Determine the [X, Y] coordinate at the center of the cell enclosing the given text.  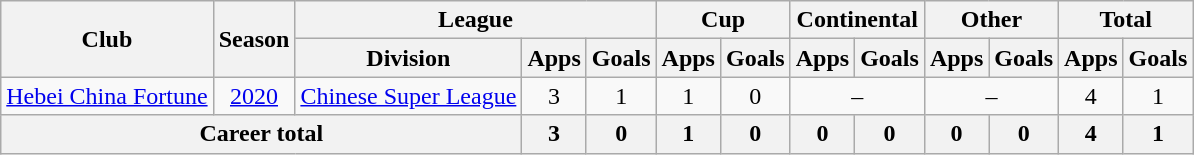
Other [991, 20]
League [476, 20]
Division [408, 58]
Cup [723, 20]
Career total [262, 134]
Continental [857, 20]
Season [254, 39]
Club [107, 39]
Total [1126, 20]
Hebei China Fortune [107, 96]
2020 [254, 96]
Chinese Super League [408, 96]
